Provide the [x, y] coordinate of the cell's center where the given text is located.  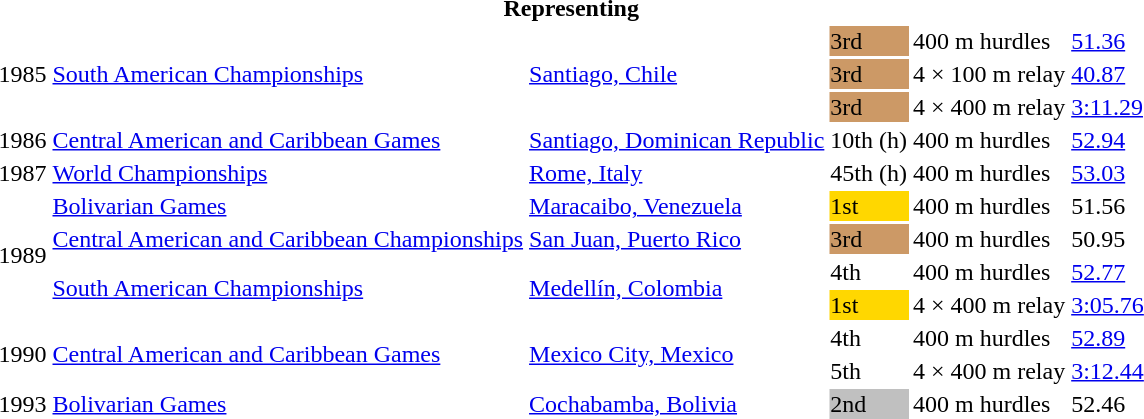
4 × 100 m relay [990, 74]
Mexico City, Mexico [677, 354]
45th (h) [869, 173]
Rome, Italy [677, 173]
Maracaibo, Venezuela [677, 206]
Santiago, Chile [677, 74]
2nd [869, 404]
10th (h) [869, 140]
Medellín, Colombia [677, 288]
San Juan, Puerto Rico [677, 239]
World Championships [288, 173]
Cochabamba, Bolivia [677, 404]
Santiago, Dominican Republic [677, 140]
Central American and Caribbean Championships [288, 239]
5th [869, 371]
